Find where the given text appears and provide that cell's center as (X, Y) coordinate. 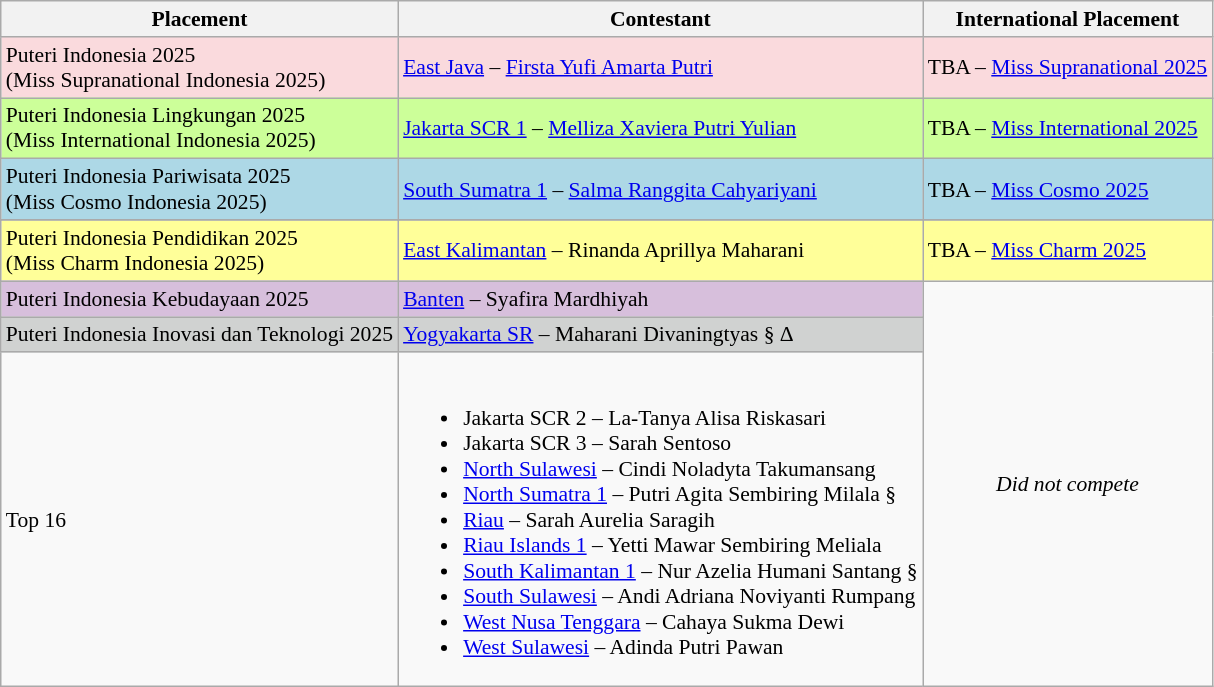
Jakarta SCR 1 – Melliza Xaviera Putri Yulian (660, 128)
Puteri Indonesia 2025 (Miss Supranational Indonesia 2025) (200, 68)
Puteri Indonesia Kebudayaan 2025 (200, 299)
International Placement (1068, 19)
Top 16 (200, 520)
Banten – Syafira Mardhiyah (660, 299)
TBA – Miss Cosmo 2025 (1068, 190)
East Java – Firsta Yufi Amarta Putri (660, 68)
Placement (200, 19)
Yogyakarta SR – Maharani Divaningtyas § Δ (660, 335)
TBA – Miss Charm 2025 (1068, 250)
Puteri Indonesia Pariwisata 2025 (Miss Cosmo Indonesia 2025) (200, 190)
Puteri Indonesia Lingkungan 2025 (Miss International Indonesia 2025) (200, 128)
East Kalimantan – Rinanda Aprillya Maharani (660, 250)
Puteri Indonesia Inovasi dan Teknologi 2025 (200, 335)
TBA – Miss International 2025 (1068, 128)
Puteri Indonesia Pendidikan 2025 (Miss Charm Indonesia 2025) (200, 250)
South Sumatra 1 – Salma Ranggita Cahyariyani (660, 190)
Did not compete (1068, 484)
Contestant (660, 19)
TBA – Miss Supranational 2025 (1068, 68)
